Determine the [x, y] coordinate at the center of the cell enclosing the given text.  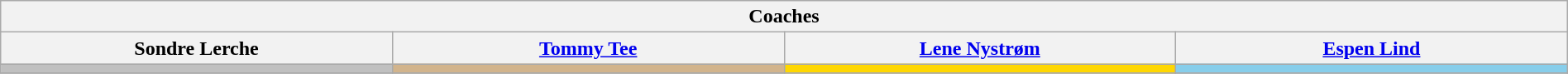
Espen Lind [1372, 48]
Tommy Tee [588, 48]
Sondre Lerche [197, 48]
Lene Nystrøm [980, 48]
Coaches [784, 17]
